Capture the cell that displays the provided text and extract its [x, y] central coordinate. 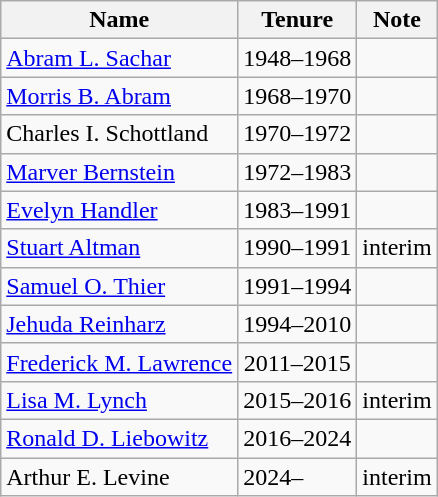
Stuart Altman [120, 248]
1991–1994 [298, 286]
1994–2010 [298, 324]
1970–1972 [298, 134]
Arthur E. Levine [120, 477]
2015–2016 [298, 400]
Charles I. Schottland [120, 134]
2024– [298, 477]
Note [397, 20]
1972–1983 [298, 172]
Marver Bernstein [120, 172]
Lisa M. Lynch [120, 400]
1990–1991 [298, 248]
1968–1970 [298, 96]
Frederick M. Lawrence [120, 362]
2016–2024 [298, 438]
Jehuda Reinharz [120, 324]
Abram L. Sachar [120, 58]
Evelyn Handler [120, 210]
1983–1991 [298, 210]
1948–1968 [298, 58]
2011–2015 [298, 362]
Morris B. Abram [120, 96]
Ronald D. Liebowitz [120, 438]
Tenure [298, 20]
Name [120, 20]
Samuel O. Thier [120, 286]
